Pinpoint the cell where the given text exists, returning its (x, y) midpoint coordinate. 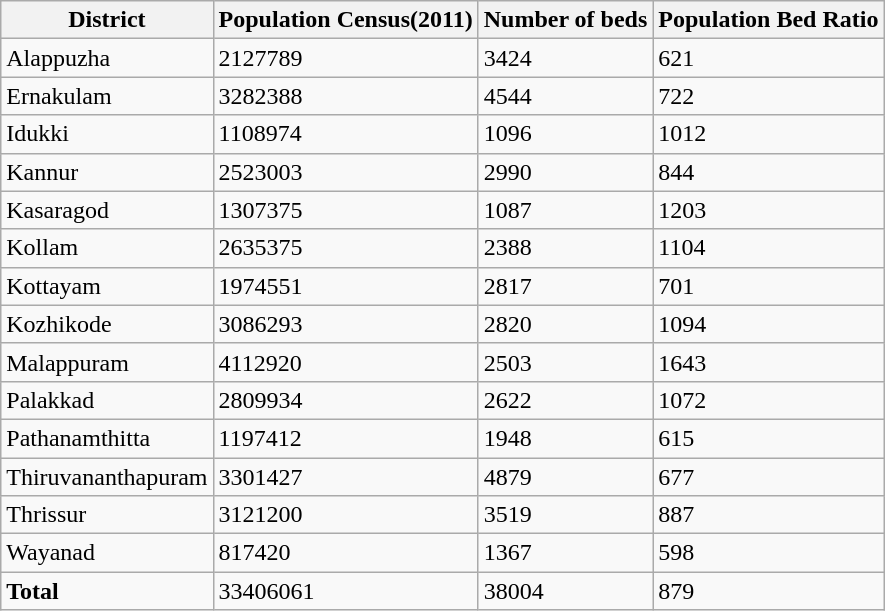
1197412 (346, 438)
Thiruvananthapuram (107, 477)
3121200 (346, 515)
1012 (768, 134)
722 (768, 96)
2388 (566, 248)
817420 (346, 553)
4112920 (346, 362)
Pathanamthitta (107, 438)
2990 (566, 172)
2817 (566, 286)
3519 (566, 515)
1643 (768, 362)
Palakkad (107, 400)
879 (768, 591)
Kozhikode (107, 324)
33406061 (346, 591)
3086293 (346, 324)
Population Bed Ratio (768, 20)
1203 (768, 210)
Ernakulam (107, 96)
3424 (566, 58)
2127789 (346, 58)
615 (768, 438)
1087 (566, 210)
2503 (566, 362)
Thrissur (107, 515)
38004 (566, 591)
Total (107, 591)
1367 (566, 553)
1096 (566, 134)
Wayanad (107, 553)
Population Census(2011) (346, 20)
677 (768, 477)
4879 (566, 477)
3301427 (346, 477)
598 (768, 553)
Kollam (107, 248)
1072 (768, 400)
Idukki (107, 134)
1108974 (346, 134)
1104 (768, 248)
Kasaragod (107, 210)
2809934 (346, 400)
3282388 (346, 96)
2635375 (346, 248)
Kannur (107, 172)
Alappuzha (107, 58)
Malappuram (107, 362)
1094 (768, 324)
1974551 (346, 286)
621 (768, 58)
844 (768, 172)
701 (768, 286)
2622 (566, 400)
District (107, 20)
1948 (566, 438)
1307375 (346, 210)
4544 (566, 96)
2523003 (346, 172)
Number of beds (566, 20)
Kottayam (107, 286)
2820 (566, 324)
887 (768, 515)
